From the cell containing the given text, extract its center point as [x, y] coordinate. 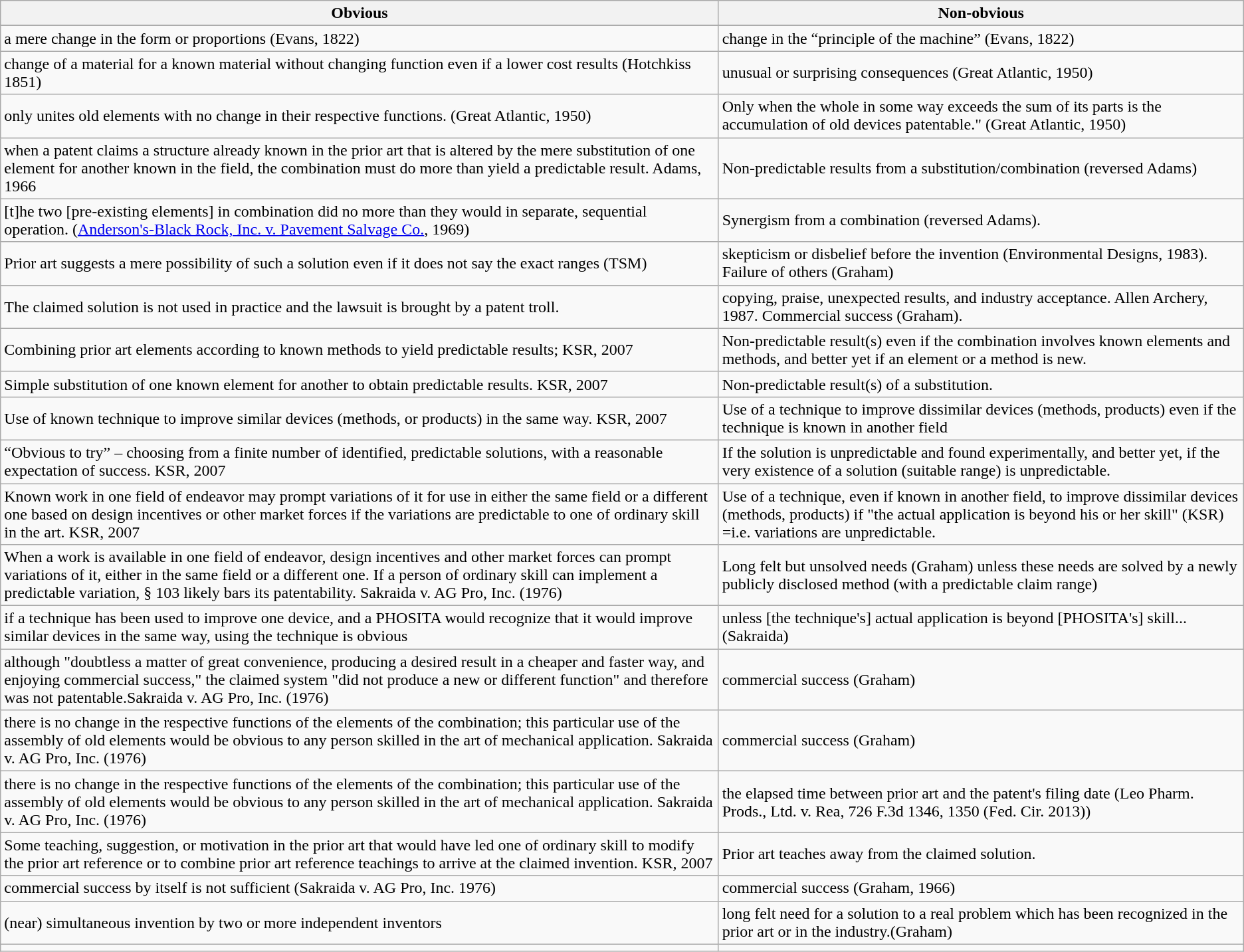
Simple substitution of one known element for another to obtain predictable results. KSR, 2007 [360, 384]
long felt need for a solution to a real problem which has been recognized in the prior art or in the industry.(Graham) [981, 922]
Prior art suggests a mere possibility of such a solution even if it does not say the exact ranges (TSM) [360, 263]
copying, praise, unexpected results, and industry acceptance. Allen Archery, 1987. Commercial success (Graham). [981, 307]
commercial success by itself is not sufficient (Sakraida v. AG Pro, Inc. 1976) [360, 888]
the elapsed time between prior art and the patent's filing date (Leo Pharm. Prods., Ltd. v. Rea, 726 F.3d 1346, 1350 (Fed. Cir. 2013)) [981, 802]
a mere change in the form or proportions (Evans, 1822) [360, 39]
commercial success (Graham, 1966) [981, 888]
Non-predictable results from a substitution/combination (reversed Adams) [981, 168]
Prior art teaches away from the claimed solution. [981, 854]
unless [the technique's] actual application is beyond [PHOSITA's] skill...(Sakraida) [981, 627]
skepticism or disbelief before the invention (Environmental Designs, 1983). Failure of others (Graham) [981, 263]
unusual or surprising consequences (Great Atlantic, 1950) [981, 73]
only unites old elements with no change in their respective functions. (Great Atlantic, 1950) [360, 116]
Long felt but unsolved needs (Graham) unless these needs are solved by a newly publicly disclosed method (with a predictable claim range) [981, 575]
(near) simultaneous invention by two or more independent inventors [360, 922]
Non-obvious [981, 13]
Only when the whole in some way exceeds the sum of its parts is the accumulation of old devices patentable." (Great Atlantic, 1950) [981, 116]
Synergism from a combination (reversed Adams). [981, 221]
Non-predictable result(s) even if the combination involves known elements and methods, and better yet if an element or a method is new. [981, 349]
Obvious [360, 13]
“Obvious to try” – choosing from a finite number of identified, predictable solutions, with a reasonable expectation of success. KSR, 2007 [360, 461]
Combining prior art elements according to known methods to yield predictable results; KSR, 2007 [360, 349]
change of a material for a known material without changing function even if a lower cost results (Hotchkiss 1851) [360, 73]
Use of known technique to improve similar devices (methods, or products) in the same way. KSR, 2007 [360, 419]
The claimed solution is not used in practice and the lawsuit is brought by a patent troll. [360, 307]
Non-predictable result(s) of a substitution. [981, 384]
If the solution is unpredictable and found experimentally, and better yet, if the very existence of a solution (suitable range) is unpredictable. [981, 461]
Use of a technique to improve dissimilar devices (methods, products) even if the technique is known in another field [981, 419]
change in the “principle of the machine” (Evans, 1822) [981, 39]
